From the cell containing the given text, extract its center point as [x, y] coordinate. 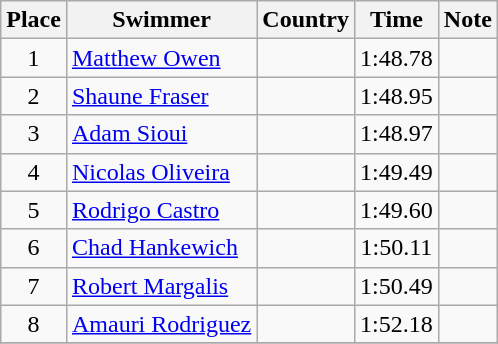
Swimmer [161, 20]
1:48.95 [397, 96]
1:48.78 [397, 58]
Rodrigo Castro [161, 210]
8 [34, 324]
Adam Sioui [161, 134]
Country [306, 20]
7 [34, 286]
1 [34, 58]
6 [34, 248]
1:50.11 [397, 248]
2 [34, 96]
1:49.49 [397, 172]
1:48.97 [397, 134]
Chad Hankewich [161, 248]
4 [34, 172]
Note [468, 20]
1:50.49 [397, 286]
5 [34, 210]
Amauri Rodriguez [161, 324]
Nicolas Oliveira [161, 172]
Matthew Owen [161, 58]
Time [397, 20]
Robert Margalis [161, 286]
Place [34, 20]
3 [34, 134]
1:49.60 [397, 210]
1:52.18 [397, 324]
Shaune Fraser [161, 96]
